Capture the cell that displays the provided text and extract its (x, y) central coordinate. 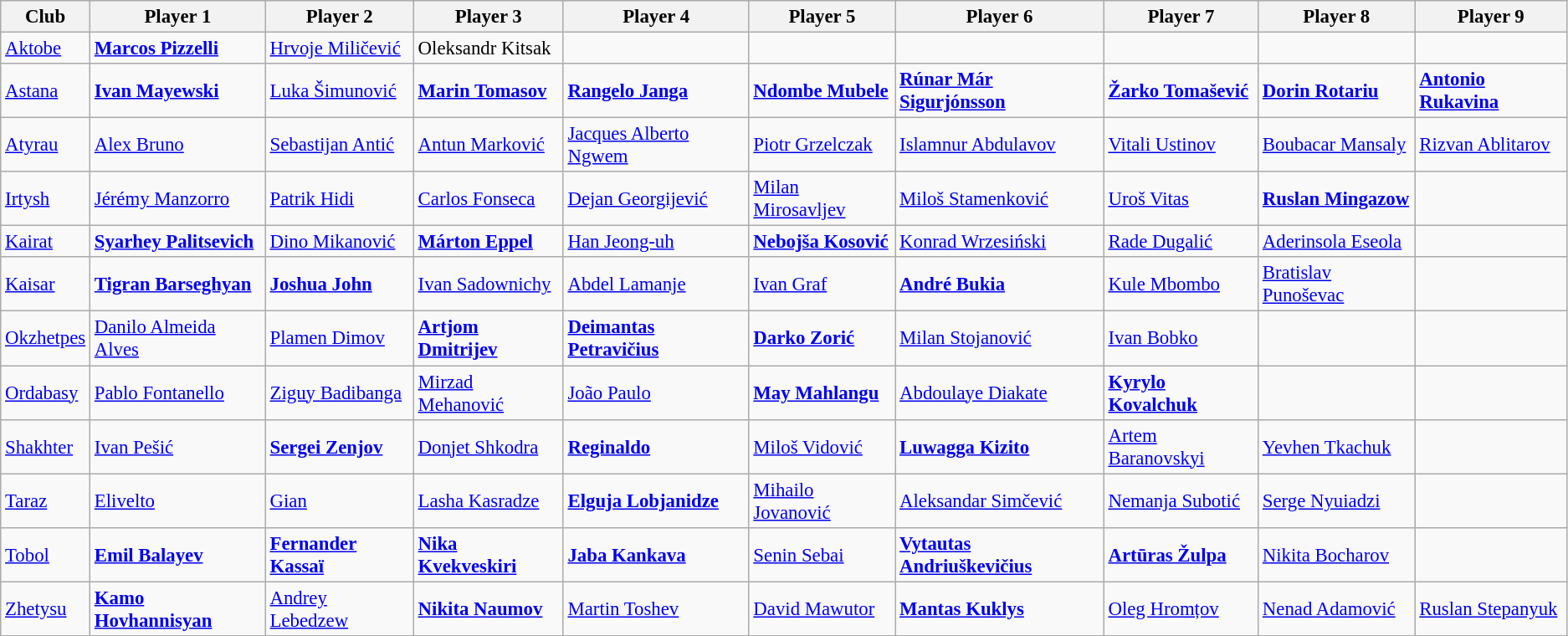
Milan Mirosavljev (822, 199)
Piotr Grzelczak (822, 146)
Player 4 (656, 17)
Joshua John (340, 285)
Miloš Vidović (822, 447)
Nikita Bocharov (1337, 554)
Ivan Mayewski (178, 90)
Taraz (45, 500)
Ruslan Mingazow (1337, 199)
Darko Zorić (822, 338)
May Mahlangu (822, 393)
Sergei Zenjov (340, 447)
Nikita Naumov (489, 609)
Márton Eppel (489, 242)
Ivan Graf (822, 285)
Player 3 (489, 17)
Astana (45, 90)
Artem Baranovskyi (1181, 447)
Emil Balayev (178, 554)
Nika Kvekveskiri (489, 554)
Marcos Pizzelli (178, 49)
Luka Šimunović (340, 90)
Patrik Hidi (340, 199)
Jacques Alberto Ngwem (656, 146)
Shakhter (45, 447)
Ruslan Stepanyuk (1491, 609)
Aderinsola Eseola (1337, 242)
Okzhetpes (45, 338)
Ndombe Mubele (822, 90)
Mihailo Jovanović (822, 500)
Miloš Stamenković (999, 199)
Aktobe (45, 49)
Vytautas Andriuškevičius (999, 554)
Ivan Pešić (178, 447)
Kule Mbombo (1181, 285)
Kamo Hovhannisyan (178, 609)
Player 5 (822, 17)
Serge Nyuiadzi (1337, 500)
Pablo Fontanello (178, 393)
Donjet Shkodra (489, 447)
Martin Toshev (656, 609)
Ivan Sadownichy (489, 285)
Ziguy Badibanga (340, 393)
Rúnar Már Sigurjónsson (999, 90)
Rizvan Ablitarov (1491, 146)
Mantas Kuklys (999, 609)
Nenad Adamović (1337, 609)
Lasha Kasradze (489, 500)
Andrey Lebedzew (340, 609)
Carlos Fonseca (489, 199)
David Mawutor (822, 609)
Plamen Dimov (340, 338)
Kaisar (45, 285)
Abdoulaye Diakate (999, 393)
Sebastijan Antić (340, 146)
Boubacar Mansaly (1337, 146)
Ordabasy (45, 393)
Mirzad Mehanović (489, 393)
Kairat (45, 242)
Antonio Rukavina (1491, 90)
Dorin Rotariu (1337, 90)
Abdel Lamanje (656, 285)
André Bukia (999, 285)
Marin Tomasov (489, 90)
Luwagga Kizito (999, 447)
Elivelto (178, 500)
Jérémy Manzorro (178, 199)
Tigran Barseghyan (178, 285)
Nemanja Subotić (1181, 500)
Dejan Georgijević (656, 199)
Gian (340, 500)
Tobol (45, 554)
Rade Dugalić (1181, 242)
Dino Mikanović (340, 242)
Ivan Bobko (1181, 338)
Reginaldo (656, 447)
Jaba Kankava (656, 554)
Player 8 (1337, 17)
Bratislav Punoševac (1337, 285)
Elguja Lobjanidze (656, 500)
Player 7 (1181, 17)
Kyrylo Kovalchuk (1181, 393)
Uroš Vitas (1181, 199)
Zhetysu (45, 609)
Oleksandr Kitsak (489, 49)
Nebojša Kosović (822, 242)
João Paulo (656, 393)
Vitali Ustinov (1181, 146)
Atyrau (45, 146)
Han Jeong-uh (656, 242)
Player 6 (999, 17)
Milan Stojanović (999, 338)
Antun Marković (489, 146)
Fernander Kassaï (340, 554)
Oleg Hromțov (1181, 609)
Rangelo Janga (656, 90)
Žarko Tomašević (1181, 90)
Artjom Dmitrijev (489, 338)
Player 1 (178, 17)
Danilo Almeida Alves (178, 338)
Senin Sebai (822, 554)
Alex Bruno (178, 146)
Irtysh (45, 199)
Artūras Žulpa (1181, 554)
Yevhen Tkachuk (1337, 447)
Syarhey Palitsevich (178, 242)
Islamnur Abdulavov (999, 146)
Konrad Wrzesiński (999, 242)
Aleksandar Simčević (999, 500)
Player 9 (1491, 17)
Deimantas Petravičius (656, 338)
Player 2 (340, 17)
Hrvoje Miličević (340, 49)
Club (45, 17)
